Provide the (x, y) coordinate of the cell's center where the given text is located.  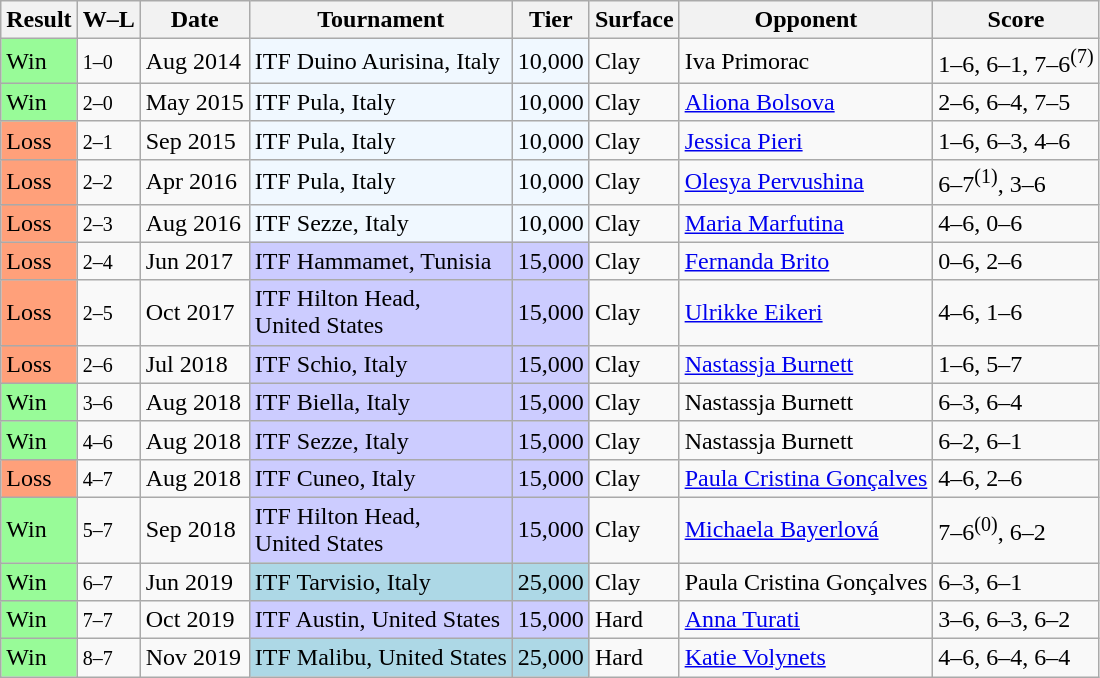
Nov 2019 (194, 658)
Maria Marfutina (806, 223)
W–L (108, 20)
ITF Austin, United States (380, 620)
ITF Biella, Italy (380, 402)
Result (39, 20)
1–6, 6–1, 7–6(7) (1016, 62)
2–4 (108, 261)
Anna Turati (806, 620)
6–3, 6–1 (1016, 582)
4–6, 1–6 (1016, 312)
1–0 (108, 62)
6–3, 6–4 (1016, 402)
3–6, 6–3, 6–2 (1016, 620)
Jul 2018 (194, 364)
Sep 2015 (194, 140)
6–7(1), 3–6 (1016, 182)
Fernanda Brito (806, 261)
ITF Cuneo, Italy (380, 478)
6–7 (108, 582)
2–3 (108, 223)
ITF Malibu, United States (380, 658)
2–0 (108, 102)
2–2 (108, 182)
1–6, 6–3, 4–6 (1016, 140)
Olesya Pervushina (806, 182)
Oct 2017 (194, 312)
ITF Hammamet, Tunisia (380, 261)
4–6, 2–6 (1016, 478)
Surface (634, 20)
7–6(0), 6–2 (1016, 530)
3–6 (108, 402)
Sep 2018 (194, 530)
Aug 2014 (194, 62)
2–1 (108, 140)
2–6 (108, 364)
Apr 2016 (194, 182)
ITF Duino Aurisina, Italy (380, 62)
Oct 2019 (194, 620)
Tournament (380, 20)
Aliona Bolsova (806, 102)
2–5 (108, 312)
2–6, 6–4, 7–5 (1016, 102)
7–7 (108, 620)
Date (194, 20)
4–6, 0–6 (1016, 223)
Jessica Pieri (806, 140)
4–7 (108, 478)
4–6, 6–4, 6–4 (1016, 658)
Jun 2017 (194, 261)
May 2015 (194, 102)
4–6 (108, 440)
ITF Tarvisio, Italy (380, 582)
Iva Primorac (806, 62)
Aug 2016 (194, 223)
5–7 (108, 530)
8–7 (108, 658)
Score (1016, 20)
6–2, 6–1 (1016, 440)
Tier (550, 20)
Michaela Bayerlová (806, 530)
Katie Volynets (806, 658)
Ulrikke Eikeri (806, 312)
ITF Schio, Italy (380, 364)
0–6, 2–6 (1016, 261)
1–6, 5–7 (1016, 364)
Jun 2019 (194, 582)
Opponent (806, 20)
